Output the (X, Y) coordinate of the center of the cell containing the given text.  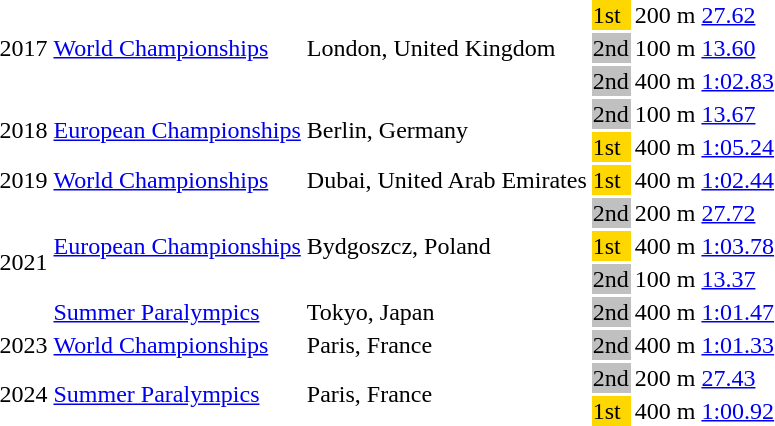
London, United Kingdom (446, 48)
Dubai, United Arab Emirates (446, 180)
Tokyo, Japan (446, 312)
Berlin, Germany (446, 130)
Bydgoszcz, Poland (446, 246)
